Determine the (x, y) coordinate at the center of the cell enclosing the given text.  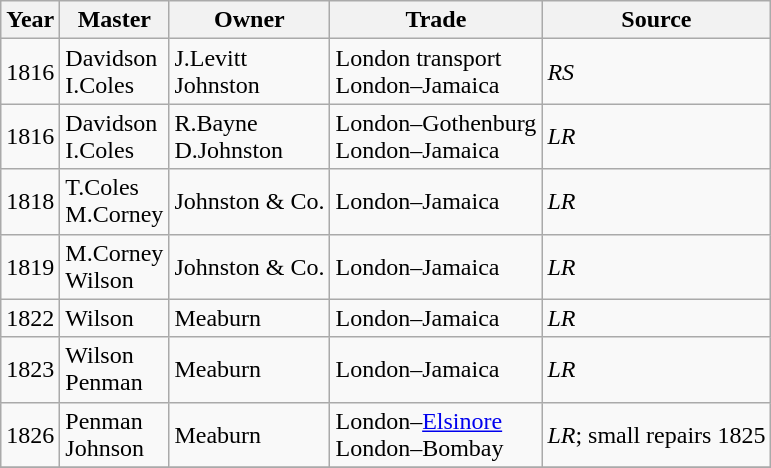
1822 (30, 318)
WilsonPenman (114, 370)
Master (114, 20)
M.CorneyWilson (114, 266)
1818 (30, 202)
J.LevittJohnston (250, 72)
1826 (30, 434)
LR; small repairs 1825 (656, 434)
Owner (250, 20)
Year (30, 20)
London transportLondon–Jamaica (436, 72)
1819 (30, 266)
R.BayneD.Johnston (250, 136)
RS (656, 72)
Wilson (114, 318)
Trade (436, 20)
Source (656, 20)
PenmanJohnson (114, 434)
London–ElsinoreLondon–Bombay (436, 434)
1823 (30, 370)
London–GothenburgLondon–Jamaica (436, 136)
T.ColesM.Corney (114, 202)
